Capture the cell that displays the provided text and extract its (x, y) central coordinate. 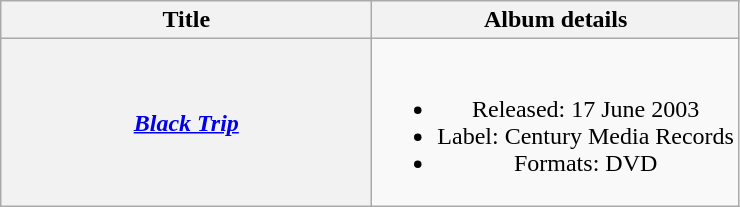
Album details (556, 20)
Title (186, 20)
Black Trip (186, 122)
Released: 17 June 2003Label: Century Media RecordsFormats: DVD (556, 122)
